Extract the (x, y) coordinate from the center of the cell holding the provided text.  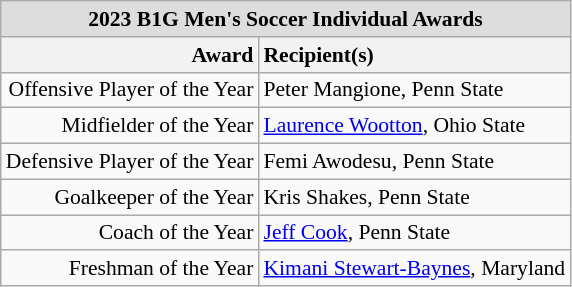
Award (130, 55)
Freshman of the Year (130, 269)
Laurence Wootton, Ohio State (414, 126)
Coach of the Year (130, 233)
Jeff Cook, Penn State (414, 233)
Goalkeeper of the Year (130, 197)
Femi Awodesu, Penn State (414, 162)
Defensive Player of the Year (130, 162)
Offensive Player of the Year (130, 90)
2023 B1G Men's Soccer Individual Awards (286, 19)
Kimani Stewart-Baynes, Maryland (414, 269)
Kris Shakes, Penn State (414, 197)
Recipient(s) (414, 55)
Peter Mangione, Penn State (414, 90)
Midfielder of the Year (130, 126)
